Return (X, Y) of the center of cell containing provided text 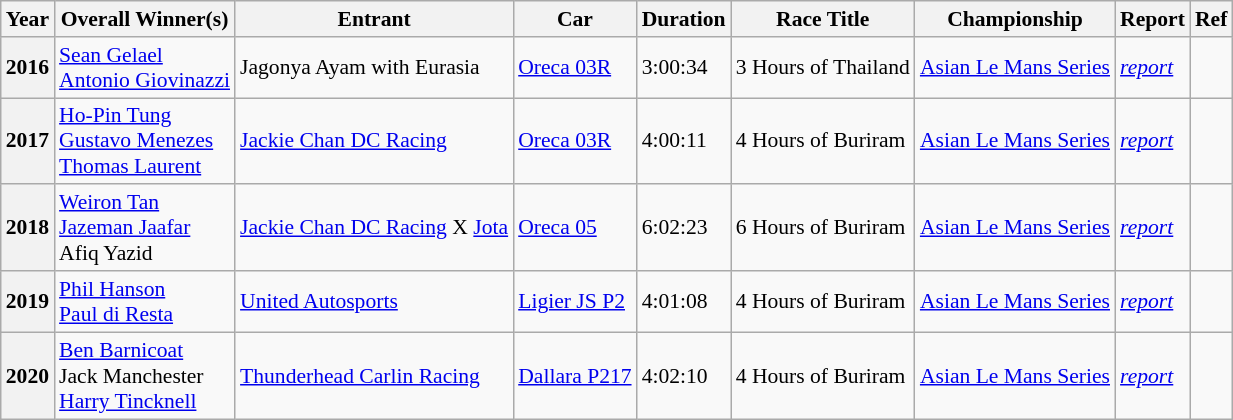
6:02:23 (684, 228)
Entrant (374, 19)
4:01:08 (684, 302)
Dallara P217 (574, 376)
Ligier JS P2 (574, 302)
3:00:34 (684, 68)
Thunderhead Carlin Racing (374, 376)
United Autosports (374, 302)
Weiron Tan Jazeman Jaafar Afiq Yazid (144, 228)
Sean Gelael Antonio Giovinazzi (144, 68)
Ben Barnicoat Jack Manchester Harry Tincknell (144, 376)
Jackie Chan DC Racing (374, 142)
Duration (684, 19)
Championship (1015, 19)
Ho-Pin Tung Gustavo Menezes Thomas Laurent (144, 142)
Jagonya Ayam with Eurasia (374, 68)
Car (574, 19)
Report (1152, 19)
6 Hours of Buriram (823, 228)
Oreca 05 (574, 228)
Phil Hanson Paul di Resta (144, 302)
Race Title (823, 19)
Year (28, 19)
Jackie Chan DC Racing X Jota (374, 228)
2018 (28, 228)
Overall Winner(s) (144, 19)
4:00:11 (684, 142)
3 Hours of Thailand (823, 68)
Ref (1211, 19)
2017 (28, 142)
2016 (28, 68)
2020 (28, 376)
4:02:10 (684, 376)
2019 (28, 302)
